Provide the [X, Y] coordinate of the cell's center where the given text is located.  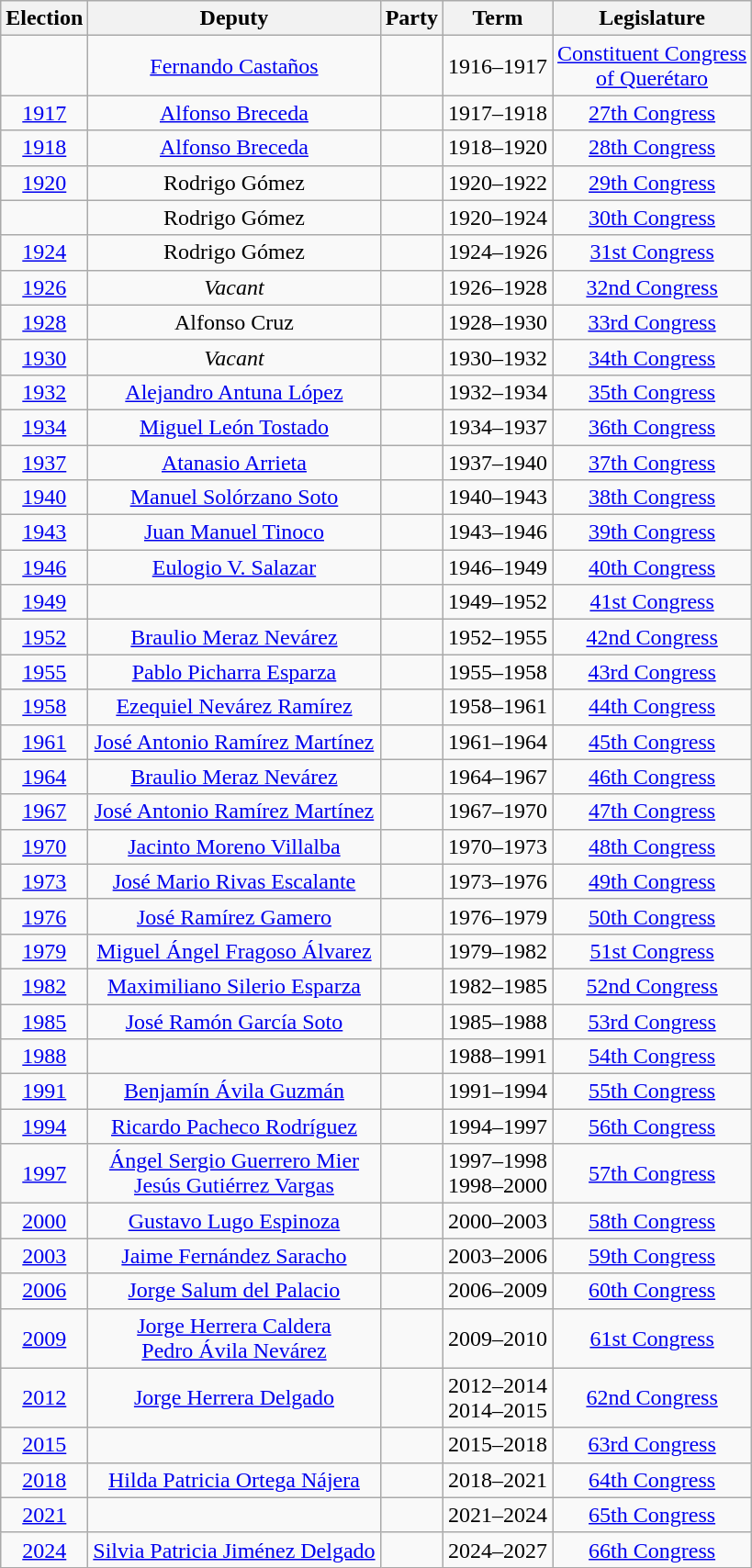
1920–1924 [498, 218]
1982 [44, 986]
Benjamín Ávila Guzmán [234, 1092]
53rd Congress [652, 1022]
2018–2021 [498, 1480]
45th Congress [652, 742]
1924 [44, 252]
1917–1918 [498, 113]
1988–1991 [498, 1057]
51st Congress [652, 951]
1961–1964 [498, 742]
2012 [44, 1397]
1937 [44, 462]
Manuel Solórzano Soto [234, 498]
Jorge Herrera CalderaPedro Ávila Nevárez [234, 1338]
49th Congress [652, 881]
1943–1946 [498, 532]
43rd Congress [652, 672]
Alfonso Cruz [234, 322]
32nd Congress [652, 287]
2018 [44, 1480]
44th Congress [652, 707]
63rd Congress [652, 1445]
1964–1967 [498, 777]
Ezequiel Nevárez Ramírez [234, 707]
Gustavo Lugo Espinoza [234, 1221]
Eulogio V. Salazar [234, 567]
1946–1949 [498, 567]
1958 [44, 707]
Deputy [234, 18]
55th Congress [652, 1092]
36th Congress [652, 427]
José Mario Rivas Escalante [234, 881]
Juan Manuel Tinoco [234, 532]
1949–1952 [498, 602]
2024–2027 [498, 1550]
1940 [44, 498]
2003–2006 [498, 1256]
31st Congress [652, 252]
28th Congress [652, 148]
1932–1934 [498, 392]
2009 [44, 1338]
2006–2009 [498, 1291]
1991 [44, 1092]
Silvia Patricia Jiménez Delgado [234, 1550]
Ángel Sergio Guerrero MierJesús Gutiérrez Vargas [234, 1173]
1997–19981998–2000 [498, 1173]
Pablo Picharra Esparza [234, 672]
42nd Congress [652, 637]
1994 [44, 1126]
59th Congress [652, 1256]
66th Congress [652, 1550]
Atanasio Arrieta [234, 462]
61st Congress [652, 1338]
30th Congress [652, 218]
1985–1988 [498, 1022]
Party [411, 18]
1916–1917 [498, 66]
1955 [44, 672]
2021 [44, 1515]
64th Congress [652, 1480]
1979 [44, 951]
2000 [44, 1221]
39th Congress [652, 532]
Miguel León Tostado [234, 427]
2012–2014 2014–2015 [498, 1397]
Jacinto Moreno Villalba [234, 846]
1976–1979 [498, 916]
1917 [44, 113]
57th Congress [652, 1173]
50th Congress [652, 916]
Jorge Herrera Delgado [234, 1397]
Legislature [652, 18]
1976 [44, 916]
1930 [44, 357]
48th Congress [652, 846]
Term [498, 18]
1937–1940 [498, 462]
1997 [44, 1173]
2024 [44, 1550]
52nd Congress [652, 986]
1949 [44, 602]
34th Congress [652, 357]
1934 [44, 427]
60th Congress [652, 1291]
29th Congress [652, 183]
40th Congress [652, 567]
Fernando Castaños [234, 66]
1982–1985 [498, 986]
1934–1937 [498, 427]
38th Congress [652, 498]
1926–1928 [498, 287]
1918–1920 [498, 148]
Jaime Fernández Saracho [234, 1256]
2015 [44, 1445]
1928 [44, 322]
Hilda Patricia Ortega Nájera [234, 1480]
Jorge Salum del Palacio [234, 1291]
1955–1958 [498, 672]
1970 [44, 846]
37th Congress [652, 462]
1932 [44, 392]
35th Congress [652, 392]
1930–1932 [498, 357]
1952 [44, 637]
2009–2010 [498, 1338]
1991–1994 [498, 1092]
33rd Congress [652, 322]
1973–1976 [498, 881]
46th Congress [652, 777]
Election [44, 18]
54th Congress [652, 1057]
1994–1997 [498, 1126]
1979–1982 [498, 951]
Maximiliano Silerio Esparza [234, 986]
José Ramón García Soto [234, 1022]
1958–1961 [498, 707]
56th Congress [652, 1126]
Constituent Congressof Querétaro [652, 66]
1988 [44, 1057]
62nd Congress [652, 1397]
1952–1955 [498, 637]
58th Congress [652, 1221]
Ricardo Pacheco Rodríguez [234, 1126]
1924–1926 [498, 252]
41st Congress [652, 602]
65th Congress [652, 1515]
2006 [44, 1291]
1918 [44, 148]
2021–2024 [498, 1515]
1967 [44, 812]
Miguel Ángel Fragoso Álvarez [234, 951]
2003 [44, 1256]
1946 [44, 567]
1928–1930 [498, 322]
1973 [44, 881]
1970–1973 [498, 846]
1967–1970 [498, 812]
1985 [44, 1022]
Alejandro Antuna López [234, 392]
1943 [44, 532]
1961 [44, 742]
1920–1922 [498, 183]
José Ramírez Gamero [234, 916]
47th Congress [652, 812]
2000–2003 [498, 1221]
1920 [44, 183]
1940–1943 [498, 498]
2015–2018 [498, 1445]
27th Congress [652, 113]
1926 [44, 287]
1964 [44, 777]
